Return [x, y] of the center of cell containing provided text 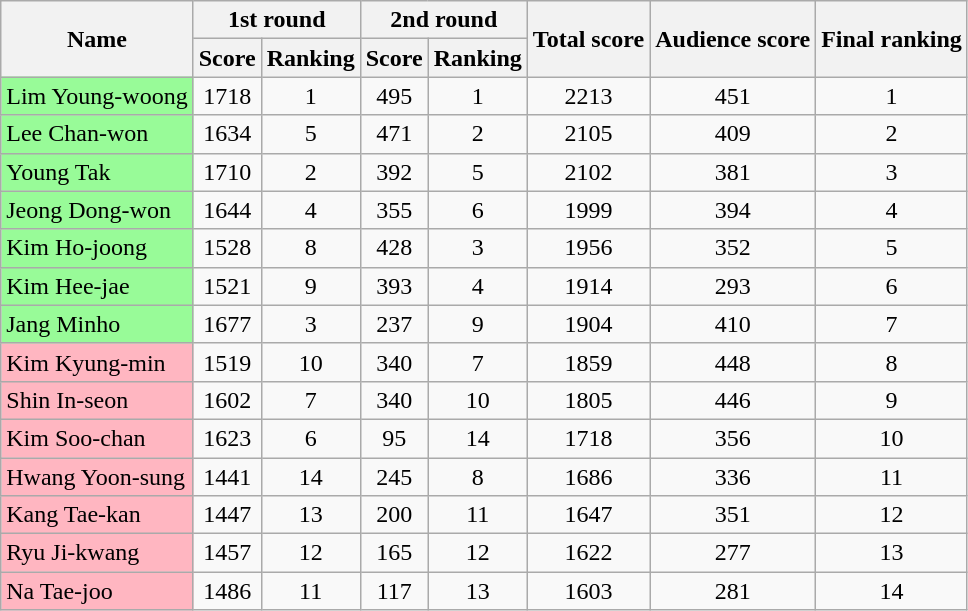
356 [733, 438]
Name [97, 39]
1904 [588, 324]
2102 [588, 172]
Hwang Yoon-sung [97, 477]
410 [733, 324]
1956 [588, 248]
1710 [227, 172]
2nd round [444, 20]
Young Tak [97, 172]
1447 [227, 515]
1623 [227, 438]
277 [733, 553]
495 [394, 96]
409 [733, 134]
Kim Ho-joong [97, 248]
1441 [227, 477]
2105 [588, 134]
Ryu Ji-kwang [97, 553]
351 [733, 515]
200 [394, 515]
1528 [227, 248]
Kim Soo-chan [97, 438]
Kim Kyung-min [97, 362]
1603 [588, 591]
451 [733, 96]
1914 [588, 286]
381 [733, 172]
Na Tae-joo [97, 591]
1457 [227, 553]
281 [733, 591]
1622 [588, 553]
471 [394, 134]
1805 [588, 400]
352 [733, 248]
448 [733, 362]
392 [394, 172]
1686 [588, 477]
336 [733, 477]
Audience score [733, 39]
1521 [227, 286]
293 [733, 286]
Kang Tae-kan [97, 515]
1999 [588, 210]
1st round [276, 20]
446 [733, 400]
1859 [588, 362]
1647 [588, 515]
Kim Hee-jae [97, 286]
95 [394, 438]
2213 [588, 96]
1602 [227, 400]
1486 [227, 591]
237 [394, 324]
Final ranking [892, 39]
Jang Minho [97, 324]
355 [394, 210]
117 [394, 591]
165 [394, 553]
Lee Chan-won [97, 134]
Shin In-seon [97, 400]
1677 [227, 324]
1634 [227, 134]
Total score [588, 39]
245 [394, 477]
393 [394, 286]
394 [733, 210]
Lim Young-woong [97, 96]
1644 [227, 210]
428 [394, 248]
1519 [227, 362]
Jeong Dong-won [97, 210]
